Find where the given text appears and provide that cell's center as [X, Y] coordinate. 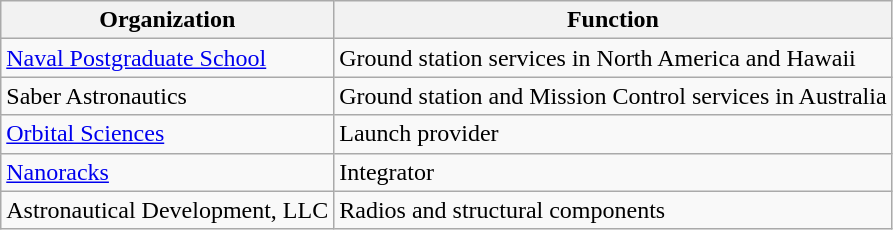
Ground station and Mission Control services in Australia [613, 96]
Astronautical Development, LLC [168, 210]
Ground station services in North America and Hawaii [613, 58]
Organization [168, 20]
Radios and structural components [613, 210]
Naval Postgraduate School [168, 58]
Saber Astronautics [168, 96]
Function [613, 20]
Integrator [613, 172]
Nanoracks [168, 172]
Orbital Sciences [168, 134]
Launch provider [613, 134]
